Pinpoint the cell where the given text exists, returning its (x, y) midpoint coordinate. 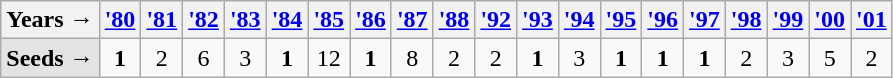
'88 (454, 20)
Seeds → (50, 58)
'92 (496, 20)
'00 (830, 20)
'01 (872, 20)
'96 (663, 20)
5 (830, 58)
'83 (245, 20)
'93 (538, 20)
'97 (705, 20)
'81 (162, 20)
'99 (788, 20)
6 (204, 58)
'82 (204, 20)
'87 (412, 20)
8 (412, 58)
'98 (746, 20)
'85 (329, 20)
12 (329, 58)
'84 (287, 20)
'95 (621, 20)
'94 (579, 20)
Years → (50, 20)
'86 (371, 20)
'80 (120, 20)
